Locate the cell with the specified text and output its (x, y) center coordinate. 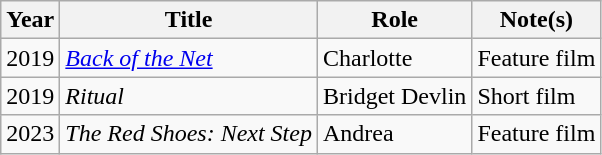
Short film (536, 96)
Bridget Devlin (394, 96)
Ritual (189, 96)
Andrea (394, 134)
Note(s) (536, 20)
The Red Shoes: Next Step (189, 134)
Back of the Net (189, 58)
2023 (30, 134)
Year (30, 20)
Role (394, 20)
Title (189, 20)
Charlotte (394, 58)
